Determine the [X, Y] coordinate at the center of the cell enclosing the given text.  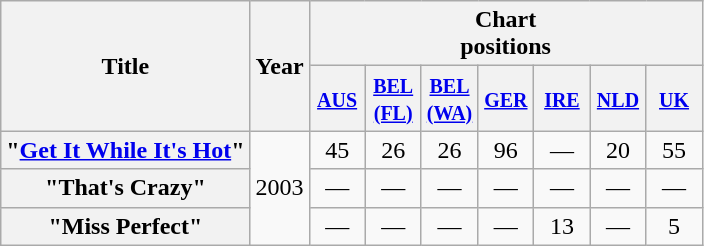
NLD [618, 98]
BEL(FL) [393, 98]
Title [126, 66]
"Miss Perfect" [126, 226]
96 [506, 150]
"That's Crazy" [126, 188]
AUS [337, 98]
45 [337, 150]
55 [674, 150]
Year [280, 66]
20 [618, 150]
2003 [280, 188]
IRE [562, 98]
GER [506, 98]
UK [674, 98]
"Get It While It's Hot" [126, 150]
BEL(WA) [450, 98]
13 [562, 226]
5 [674, 226]
Chartpositions [506, 34]
